Identify which cell holds the provided text, then report its (X, Y) central coordinate. 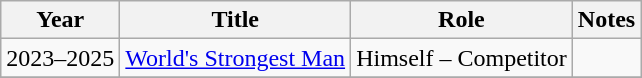
Role (462, 20)
Year (60, 20)
Notes (606, 20)
Himself – Competitor (462, 58)
2023–2025 (60, 58)
World's Strongest Man (236, 58)
Title (236, 20)
